Return (X, Y) of the center of cell containing provided text 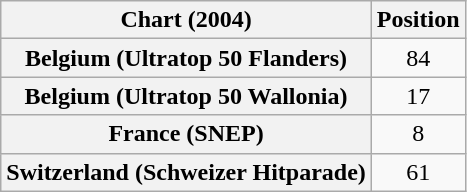
17 (418, 96)
8 (418, 134)
Belgium (Ultratop 50 Wallonia) (186, 96)
84 (418, 58)
Switzerland (Schweizer Hitparade) (186, 172)
France (SNEP) (186, 134)
Belgium (Ultratop 50 Flanders) (186, 58)
61 (418, 172)
Position (418, 20)
Chart (2004) (186, 20)
